Return the (X, Y) coordinate for the center point of the cell that contains the specified text.  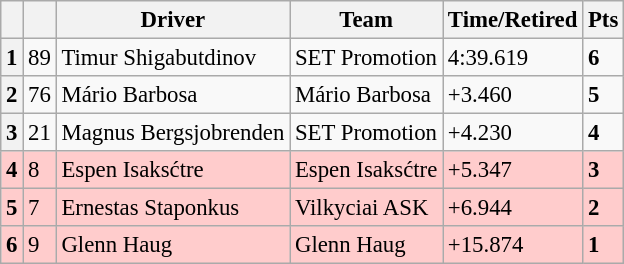
76 (40, 95)
+5.347 (513, 170)
+3.460 (513, 95)
Ernestas Staponkus (173, 208)
Pts (604, 20)
89 (40, 58)
+15.874 (513, 245)
7 (40, 208)
8 (40, 170)
Vilkyciai ASK (366, 208)
Team (366, 20)
9 (40, 245)
21 (40, 133)
+4.230 (513, 133)
Driver (173, 20)
+6.944 (513, 208)
Magnus Bergsjobrenden (173, 133)
Time/Retired (513, 20)
Timur Shigabutdinov (173, 58)
4:39.619 (513, 58)
